Detect which cell encompasses the target text, then output its (x, y) center coordinate. 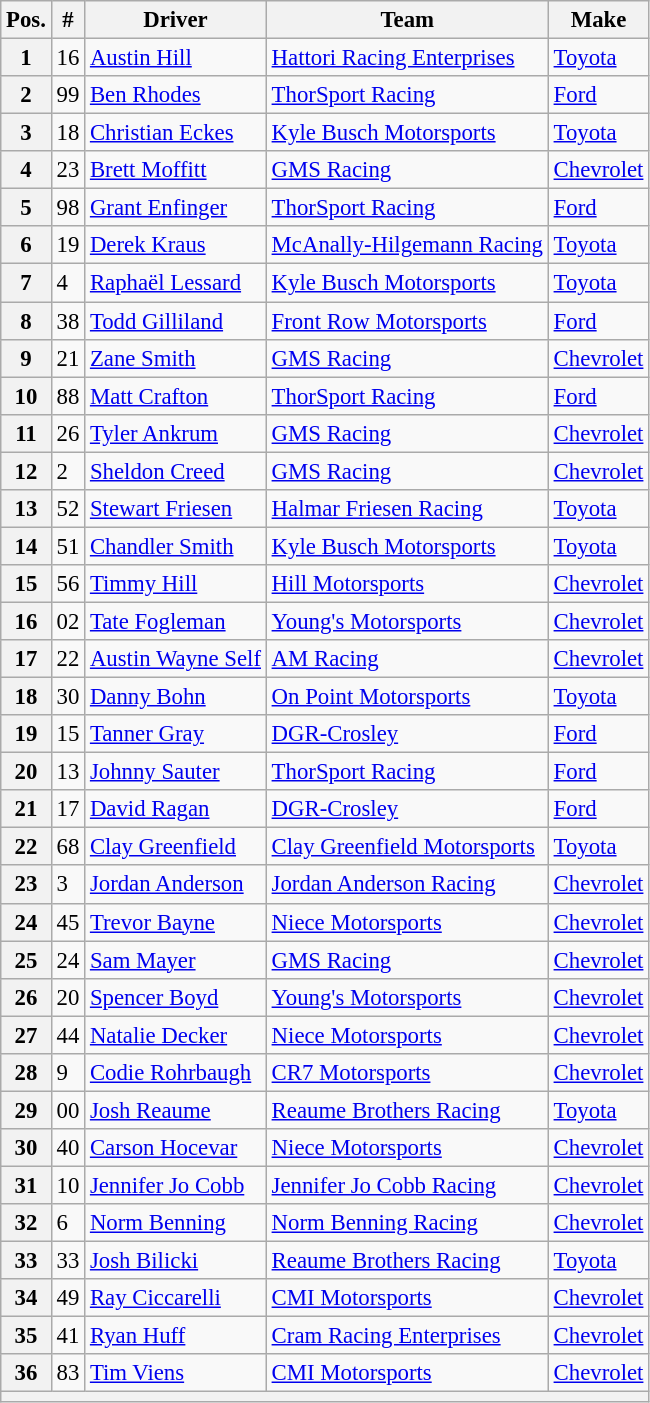
Sam Mayer (176, 960)
Tim Viens (176, 1373)
Carson Hocevar (176, 1148)
# (68, 20)
28 (26, 1073)
83 (68, 1373)
Derek Kraus (176, 245)
Stewart Friesen (176, 509)
8 (26, 321)
02 (68, 621)
Austin Hill (176, 58)
99 (68, 95)
7 (26, 283)
35 (26, 1336)
Ray Ciccarelli (176, 1298)
Sheldon Creed (176, 471)
Timmy Hill (176, 584)
Front Row Motorsports (407, 321)
45 (68, 922)
Zane Smith (176, 358)
Austin Wayne Self (176, 659)
Norm Benning (176, 1223)
36 (26, 1373)
Pos. (26, 20)
Matt Crafton (176, 396)
Tate Fogleman (176, 621)
88 (68, 396)
Trevor Bayne (176, 922)
Spencer Boyd (176, 997)
Raphaël Lessard (176, 283)
Jennifer Jo Cobb (176, 1185)
Tyler Ankrum (176, 433)
Josh Bilicki (176, 1261)
Cram Racing Enterprises (407, 1336)
Hattori Racing Enterprises (407, 58)
Johnny Sauter (176, 772)
Chandler Smith (176, 546)
Todd Gilliland (176, 321)
Driver (176, 20)
27 (26, 1035)
Tanner Gray (176, 734)
51 (68, 546)
Halmar Friesen Racing (407, 509)
On Point Motorsports (407, 697)
68 (68, 847)
Jordan Anderson Racing (407, 885)
Team (407, 20)
Make (598, 20)
31 (26, 1185)
32 (26, 1223)
David Ragan (176, 809)
McAnally-Hilgemann Racing (407, 245)
Jordan Anderson (176, 885)
34 (26, 1298)
29 (26, 1110)
Natalie Decker (176, 1035)
Jennifer Jo Cobb Racing (407, 1185)
Codie Rohrbaugh (176, 1073)
CR7 Motorsports (407, 1073)
Christian Eckes (176, 133)
Ben Rhodes (176, 95)
49 (68, 1298)
11 (26, 433)
40 (68, 1148)
25 (26, 960)
14 (26, 546)
Brett Moffitt (176, 170)
Clay Greenfield (176, 847)
56 (68, 584)
41 (68, 1336)
52 (68, 509)
Norm Benning Racing (407, 1223)
Ryan Huff (176, 1336)
Josh Reaume (176, 1110)
Danny Bohn (176, 697)
Grant Enfinger (176, 208)
00 (68, 1110)
12 (26, 471)
1 (26, 58)
44 (68, 1035)
5 (26, 208)
38 (68, 321)
AM Racing (407, 659)
Hill Motorsports (407, 584)
Clay Greenfield Motorsports (407, 847)
98 (68, 208)
